Search for the cell housing the specified text and yield its [X, Y] center coordinate. 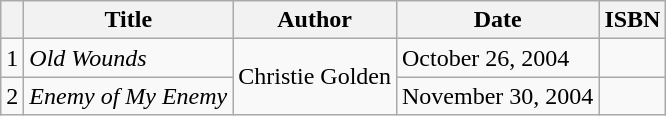
November 30, 2004 [497, 96]
2 [12, 96]
Author [315, 20]
Title [128, 20]
Old Wounds [128, 58]
Christie Golden [315, 77]
Enemy of My Enemy [128, 96]
ISBN [632, 20]
Date [497, 20]
1 [12, 58]
October 26, 2004 [497, 58]
